Detect which cell encompasses the target text, then output its (X, Y) center coordinate. 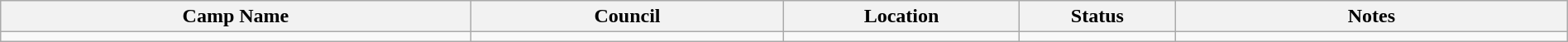
Camp Name (236, 16)
Location (901, 16)
Council (627, 16)
Notes (1372, 16)
Status (1097, 16)
